For the text-containing cell, return its midpoint in [X, Y] coordinate format. 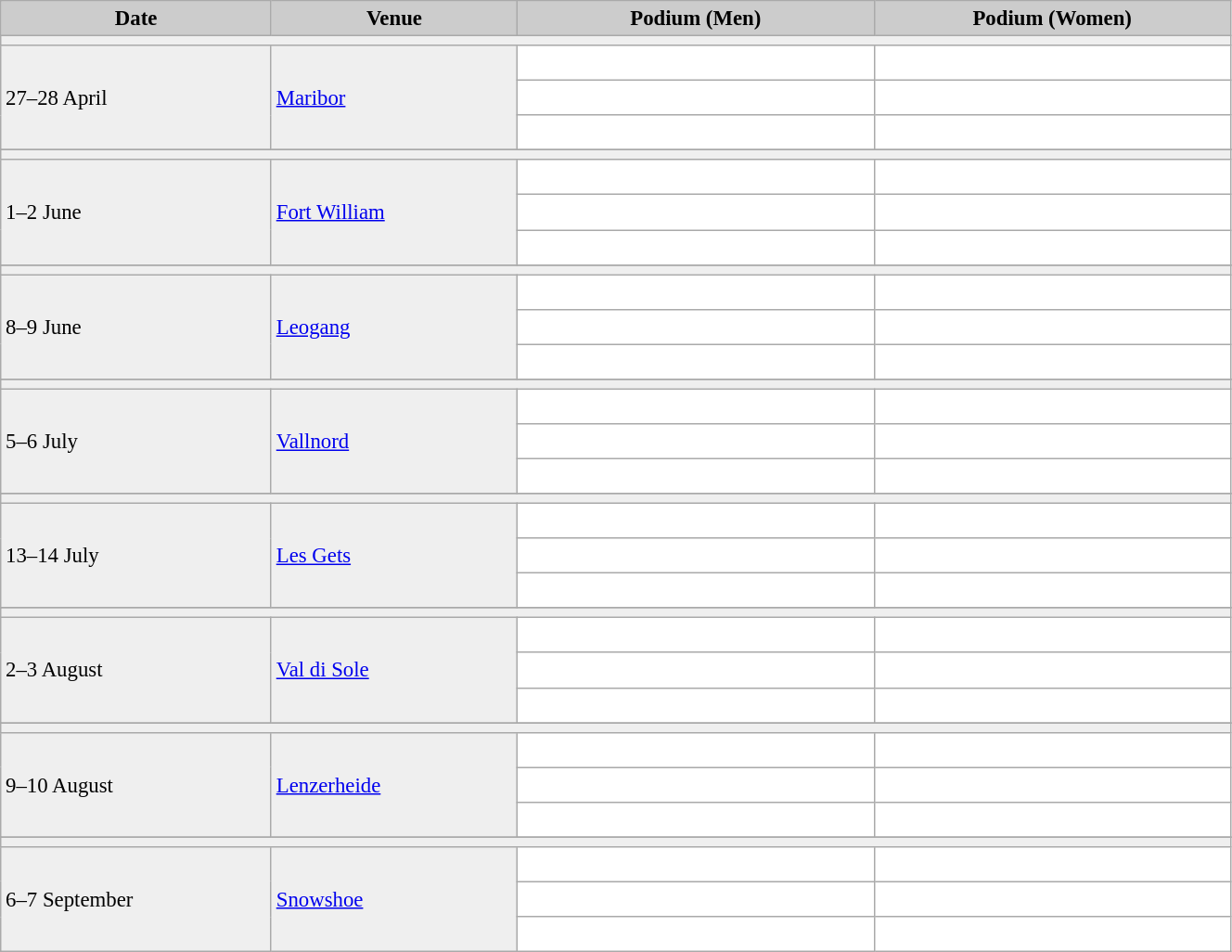
Podium (Men) [696, 19]
Lenzerheide [393, 785]
Date [136, 19]
Venue [393, 19]
Maribor [393, 98]
Leogang [393, 327]
13–14 July [136, 557]
27–28 April [136, 98]
Podium (Women) [1052, 19]
6–7 September [136, 900]
2–3 August [136, 670]
5–6 July [136, 442]
Val di Sole [393, 670]
Vallnord [393, 442]
9–10 August [136, 785]
8–9 June [136, 327]
Snowshoe [393, 900]
Fort William [393, 212]
Les Gets [393, 557]
1–2 June [136, 212]
